Scan for the cell matching the given text and deliver its [X, Y] coordinate at center. 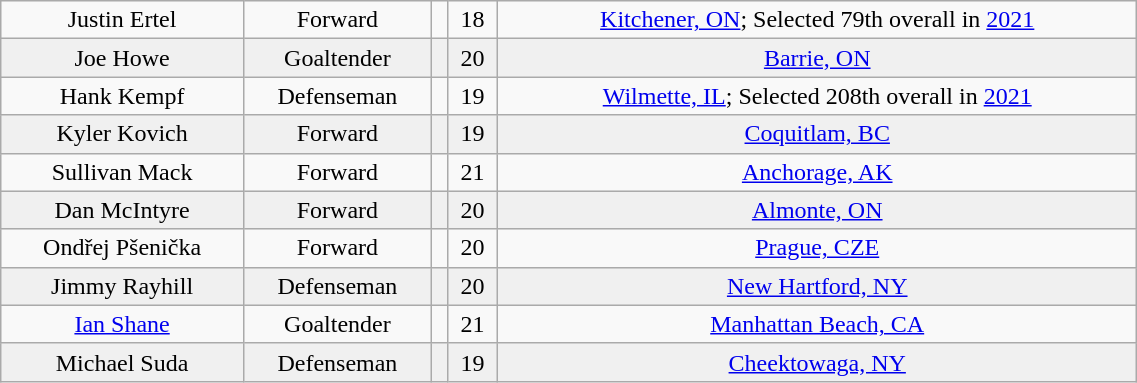
Manhattan Beach, CA [818, 324]
Jimmy Rayhill [122, 286]
Ondřej Pšenička [122, 248]
Kyler Kovich [122, 134]
Prague, CZE [818, 248]
New Hartford, NY [818, 286]
Justin Ertel [122, 20]
Coquitlam, BC [818, 134]
Barrie, ON [818, 58]
18 [472, 20]
Hank Kempf [122, 96]
Kitchener, ON; Selected 79th overall in 2021 [818, 20]
Dan McIntyre [122, 210]
Joe Howe [122, 58]
Sullivan Mack [122, 172]
Ian Shane [122, 324]
Almonte, ON [818, 210]
Michael Suda [122, 362]
Cheektowaga, NY [818, 362]
Wilmette, IL; Selected 208th overall in 2021 [818, 96]
Anchorage, AK [818, 172]
